Scan for the cell matching the given text and deliver its [X, Y] coordinate at center. 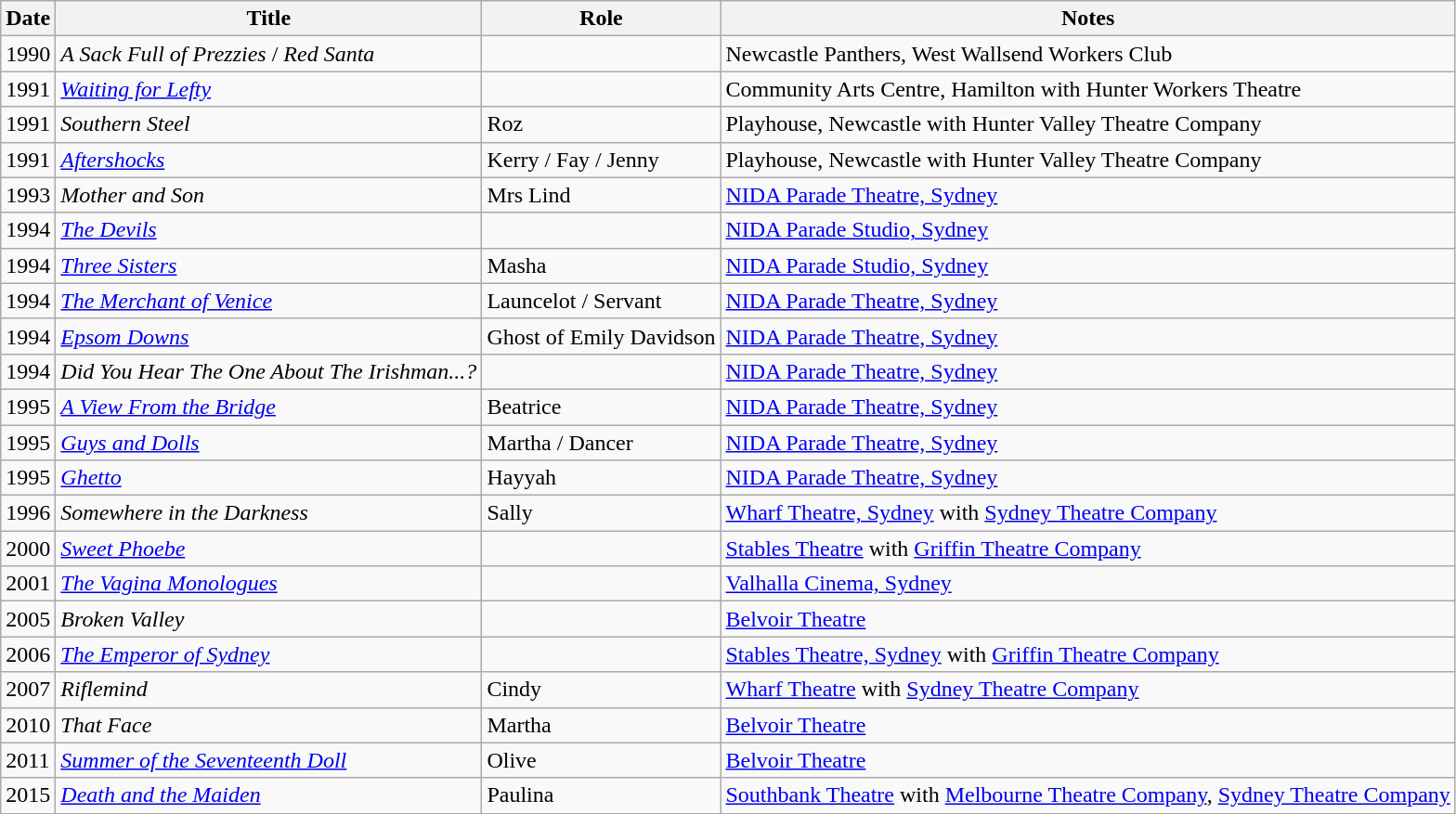
Somewhere in the Darkness [269, 513]
Death and the Maiden [269, 795]
Notes [1088, 19]
Mother and Son [269, 195]
Hayyah [602, 478]
Martha [602, 725]
1990 [28, 54]
Did You Hear The One About The Irishman...? [269, 371]
Summer of the Seventeenth Doll [269, 760]
Sally [602, 513]
Roz [602, 124]
The Devils [269, 230]
Ghetto [269, 478]
Beatrice [602, 407]
A Sack Full of Prezzies / Red Santa [269, 54]
Wharf Theatre with Sydney Theatre Company [1088, 690]
1993 [28, 195]
Sweet Phoebe [269, 549]
Stables Theatre, Sydney with Griffin Theatre Company [1088, 654]
The Vagina Monologues [269, 584]
Paulina [602, 795]
Newcastle Panthers, West Wallsend Workers Club [1088, 54]
Stables Theatre with Griffin Theatre Company [1088, 549]
The Emperor of Sydney [269, 654]
A View From the Bridge [269, 407]
1996 [28, 513]
That Face [269, 725]
Date [28, 19]
Southbank Theatre with Melbourne Theatre Company, Sydney Theatre Company [1088, 795]
2000 [28, 549]
Three Sisters [269, 265]
2006 [28, 654]
Southern Steel [269, 124]
Valhalla Cinema, Sydney [1088, 584]
Community Arts Centre, Hamilton with Hunter Workers Theatre [1088, 89]
2005 [28, 619]
Ghost of Emily Davidson [602, 336]
2010 [28, 725]
2007 [28, 690]
Launcelot / Servant [602, 301]
Role [602, 19]
Wharf Theatre, Sydney with Sydney Theatre Company [1088, 513]
Cindy [602, 690]
2011 [28, 760]
Waiting for Lefty [269, 89]
Broken Valley [269, 619]
The Merchant of Venice [269, 301]
Olive [602, 760]
Epsom Downs [269, 336]
Aftershocks [269, 160]
2015 [28, 795]
Guys and Dolls [269, 443]
2001 [28, 584]
Mrs Lind [602, 195]
Riflemind [269, 690]
Title [269, 19]
Martha / Dancer [602, 443]
Masha [602, 265]
Kerry / Fay / Jenny [602, 160]
